Detect which cell encompasses the target text, then output its (X, Y) center coordinate. 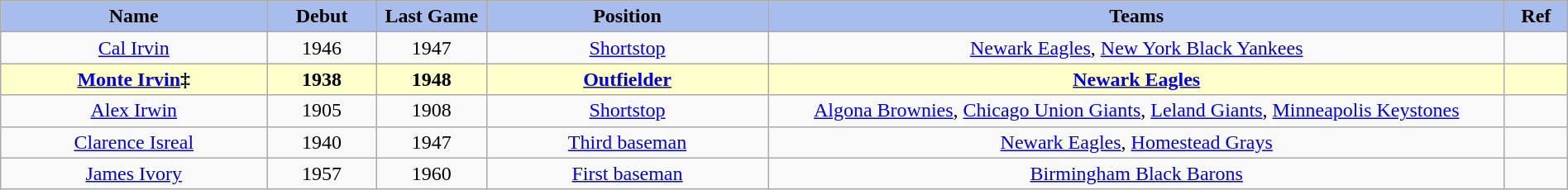
Debut (323, 17)
Monte Irvin‡ (134, 79)
Third baseman (627, 142)
1905 (323, 111)
Newark Eagles (1136, 79)
Newark Eagles, New York Black Yankees (1136, 48)
Birmingham Black Barons (1136, 173)
Cal Irvin (134, 48)
1940 (323, 142)
Newark Eagles, Homestead Grays (1136, 142)
Teams (1136, 17)
1960 (432, 173)
Last Game (432, 17)
Name (134, 17)
Clarence Isreal (134, 142)
James Ivory (134, 173)
1957 (323, 173)
Outfielder (627, 79)
Ref (1536, 17)
Alex Irwin (134, 111)
1948 (432, 79)
First baseman (627, 173)
1908 (432, 111)
1938 (323, 79)
Position (627, 17)
Algona Brownies, Chicago Union Giants, Leland Giants, Minneapolis Keystones (1136, 111)
1946 (323, 48)
